Locate the cell with the specified text and output its (x, y) center coordinate. 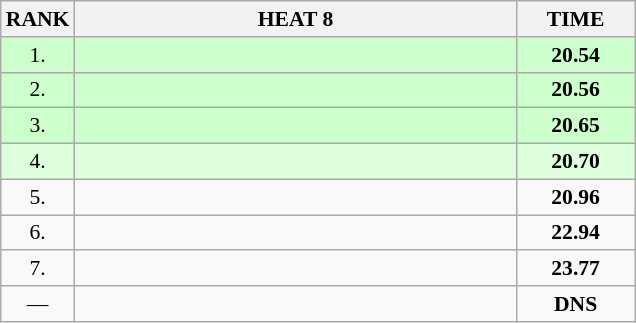
2. (38, 90)
23.77 (576, 269)
22.94 (576, 233)
4. (38, 162)
20.56 (576, 90)
5. (38, 197)
7. (38, 269)
6. (38, 233)
RANK (38, 19)
20.65 (576, 126)
20.54 (576, 55)
HEAT 8 (295, 19)
DNS (576, 304)
1. (38, 55)
TIME (576, 19)
20.70 (576, 162)
3. (38, 126)
— (38, 304)
20.96 (576, 197)
